Search for the cell housing the specified text and yield its [x, y] center coordinate. 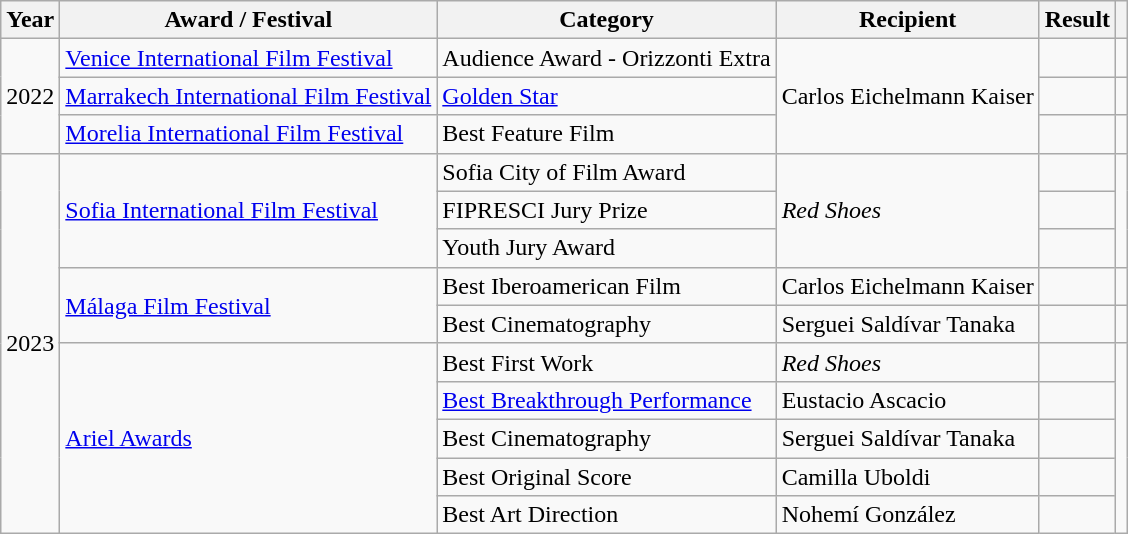
Best Iberoamerican Film [606, 286]
Venice International Film Festival [248, 58]
Ariel Awards [248, 438]
Award / Festival [248, 20]
Best Original Score [606, 477]
Best First Work [606, 362]
Eustacio Ascacio [908, 400]
Youth Jury Award [606, 248]
Year [30, 20]
Camilla Uboldi [908, 477]
Sofia International Film Festival [248, 210]
FIPRESCI Jury Prize [606, 210]
Category [606, 20]
Result [1077, 20]
Sofia City of Film Award [606, 172]
Recipient [908, 20]
Málaga Film Festival [248, 305]
Golden Star [606, 96]
Nohemí González [908, 515]
Best Feature Film [606, 134]
2022 [30, 96]
Best Breakthrough Performance [606, 400]
Marrakech International Film Festival [248, 96]
2023 [30, 344]
Morelia International Film Festival [248, 134]
Best Art Direction [606, 515]
Audience Award - Orizzonti Extra [606, 58]
